Return [x, y] of the center of cell containing provided text 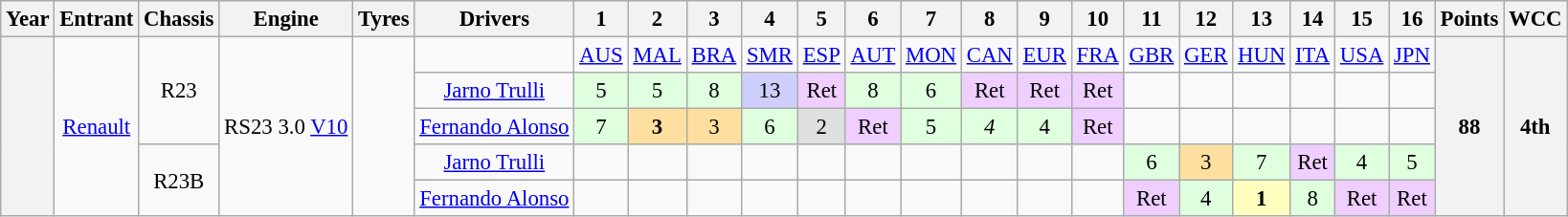
Tyres [384, 19]
JPN [1413, 55]
11 [1151, 19]
ITA [1313, 55]
FRA [1097, 55]
14 [1313, 19]
10 [1097, 19]
CAN [990, 55]
Engine [286, 19]
ESP [821, 55]
Chassis [179, 19]
USA [1361, 55]
MAL [657, 55]
4th [1535, 127]
Points [1468, 19]
Entrant [97, 19]
AUT [873, 55]
88 [1468, 127]
GBR [1151, 55]
Renault [97, 127]
EUR [1044, 55]
WCC [1535, 19]
GER [1206, 55]
R23 [179, 92]
16 [1413, 19]
R23B [179, 180]
12 [1206, 19]
HUN [1262, 55]
RS23 3.0 V10 [286, 127]
BRA [714, 55]
SMR [770, 55]
Drivers [494, 19]
MON [931, 55]
Year [28, 19]
9 [1044, 19]
AUS [601, 55]
15 [1361, 19]
